Find where the given text appears and provide that cell's center as (x, y) coordinate. 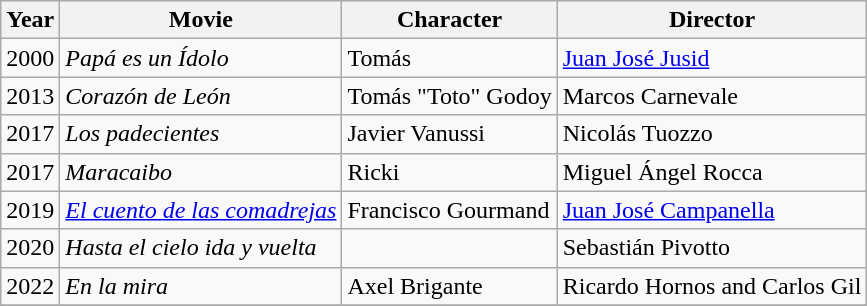
Tomás (450, 58)
Papá es un Ídolo (201, 58)
Juan José Jusid (712, 58)
Hasta el cielo ida y vuelta (201, 248)
Javier Vanussi (450, 134)
Miguel Ángel Rocca (712, 172)
Character (450, 20)
2000 (30, 58)
Movie (201, 20)
Sebastián Pivotto (712, 248)
Juan José Campanella (712, 210)
2022 (30, 286)
Ricki (450, 172)
Tomás "Toto" Godoy (450, 96)
Los padecientes (201, 134)
Axel Brigante (450, 286)
Year (30, 20)
2020 (30, 248)
En la mira (201, 286)
El cuento de las comadrejas (201, 210)
Ricardo Hornos and Carlos Gil (712, 286)
Francisco Gourmand (450, 210)
Maracaibo (201, 172)
Director (712, 20)
Marcos Carnevale (712, 96)
2013 (30, 96)
Corazón de León (201, 96)
Nicolás Tuozzo (712, 134)
2019 (30, 210)
